Determine the [x, y] coordinate at the center of the cell enclosing the given text.  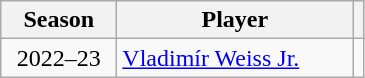
Player [235, 20]
Season [59, 20]
2022–23 [59, 58]
Vladimír Weiss Jr. [235, 58]
